Detect which cell encompasses the target text, then output its (x, y) center coordinate. 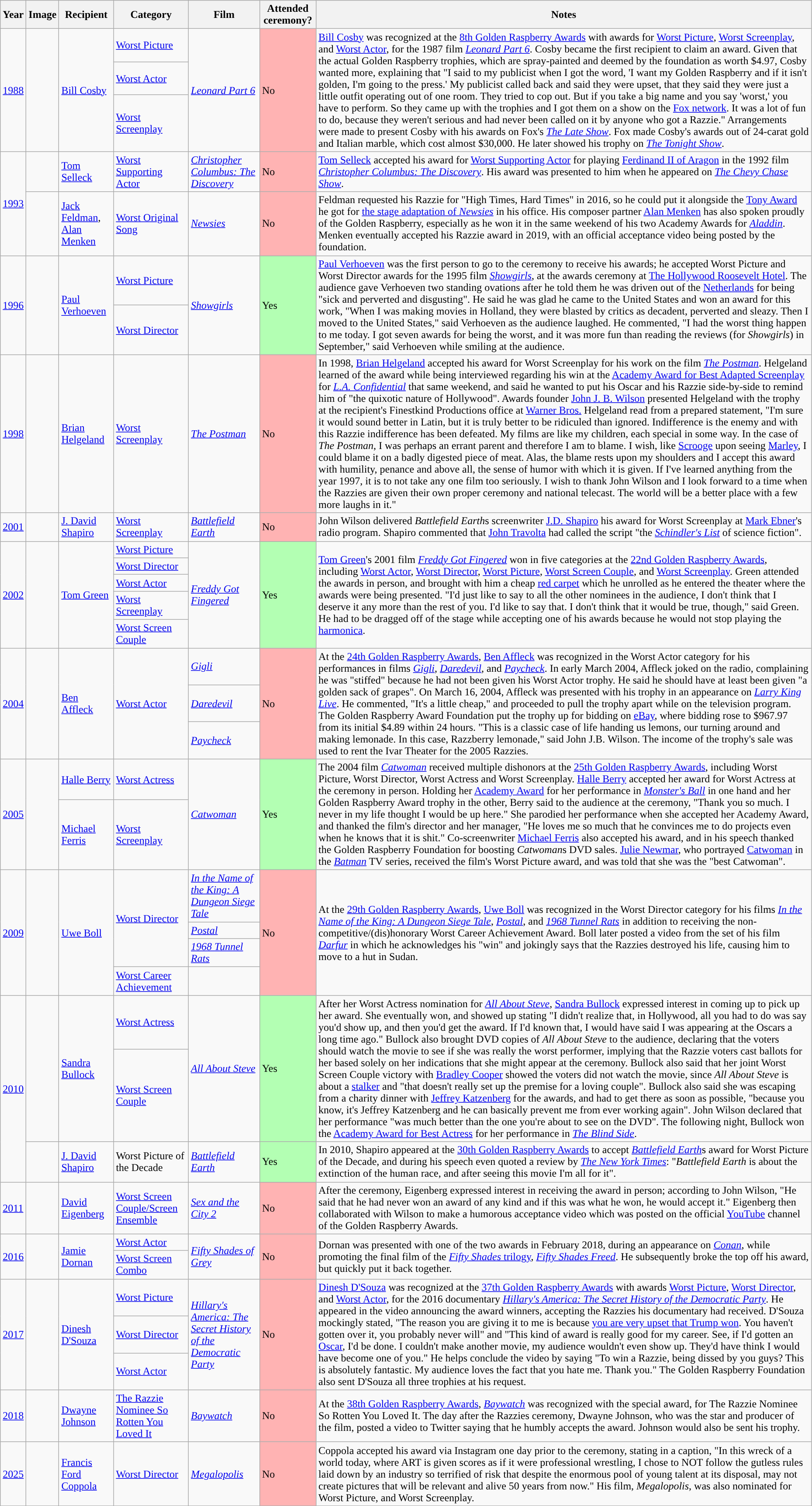
2016 (13, 1256)
The Razzie Nominee So Rotten You Loved It (151, 1416)
Halle Berry (86, 780)
Uwe Boll (86, 933)
David Eigenberg (86, 1208)
Worst Picture of the Decade (151, 1162)
Worst Career Achievement (151, 981)
2025 (13, 1474)
2010 (13, 1088)
Brian Helgeland (86, 434)
2017 (13, 1334)
Baywatch (225, 1416)
Tom Selleck (86, 172)
Christopher Columbus: The Discovery (225, 172)
Sex and the City 2 (225, 1208)
Postal (225, 930)
Showgirls (225, 305)
1968 Tunnel Rats (225, 953)
2004 (13, 704)
Worst Original Song (151, 224)
Attended ceremony? (287, 15)
Worst Supporting Actor (151, 172)
Freddy Got Fingered (225, 594)
Francis Ford Coppola (86, 1474)
Film (225, 15)
1996 (13, 305)
Dwayne Johnson (86, 1416)
Fifty Shades of Grey (225, 1256)
Sandra Bullock (86, 1068)
All About Steve (225, 1068)
Catwoman (225, 815)
1998 (13, 434)
1988 (13, 90)
2011 (13, 1208)
Michael Ferris (86, 835)
Dinesh D'Souza (86, 1334)
2018 (13, 1416)
Paycheck (225, 741)
Year (13, 15)
Megalopolis (225, 1474)
2005 (13, 815)
Paul Verhoeven (86, 305)
2001 (13, 527)
2009 (13, 933)
Ben Affleck (86, 704)
Daredevil (225, 703)
Worst Screen Couple/Screen Ensemble (151, 1208)
Recipient (86, 15)
Category (151, 15)
Notes (564, 15)
Newsies (225, 224)
In the Name of the King: A Dungeon Siege Tale (225, 896)
Hillary's America: The Secret History of the Democratic Party (225, 1334)
Jack Feldman, Alan Menken (86, 224)
Leonard Part 6 (225, 90)
Bill Cosby (86, 90)
Image (43, 15)
Worst Screen Combo (151, 1265)
The Postman (225, 434)
2002 (13, 594)
Gigli (225, 667)
1993 (13, 204)
Tom Green (86, 594)
Jamie Dornan (86, 1256)
